Detect which cell encompasses the target text, then output its [x, y] center coordinate. 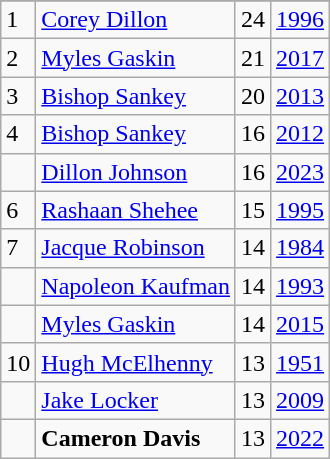
15 [252, 210]
21 [252, 58]
4 [18, 134]
Corey Dillon [136, 20]
Hugh McElhenny [136, 362]
1995 [300, 210]
2022 [300, 438]
10 [18, 362]
6 [18, 210]
20 [252, 96]
Dillon Johnson [136, 172]
2015 [300, 324]
1951 [300, 362]
2013 [300, 96]
Jacque Robinson [136, 248]
7 [18, 248]
1984 [300, 248]
2009 [300, 400]
Napoleon Kaufman [136, 286]
Jake Locker [136, 400]
2 [18, 58]
1993 [300, 286]
Rashaan Shehee [136, 210]
3 [18, 96]
2017 [300, 58]
2012 [300, 134]
Cameron Davis [136, 438]
24 [252, 20]
2023 [300, 172]
1 [18, 20]
1996 [300, 20]
